From the cell containing the given text, extract its center point as [X, Y] coordinate. 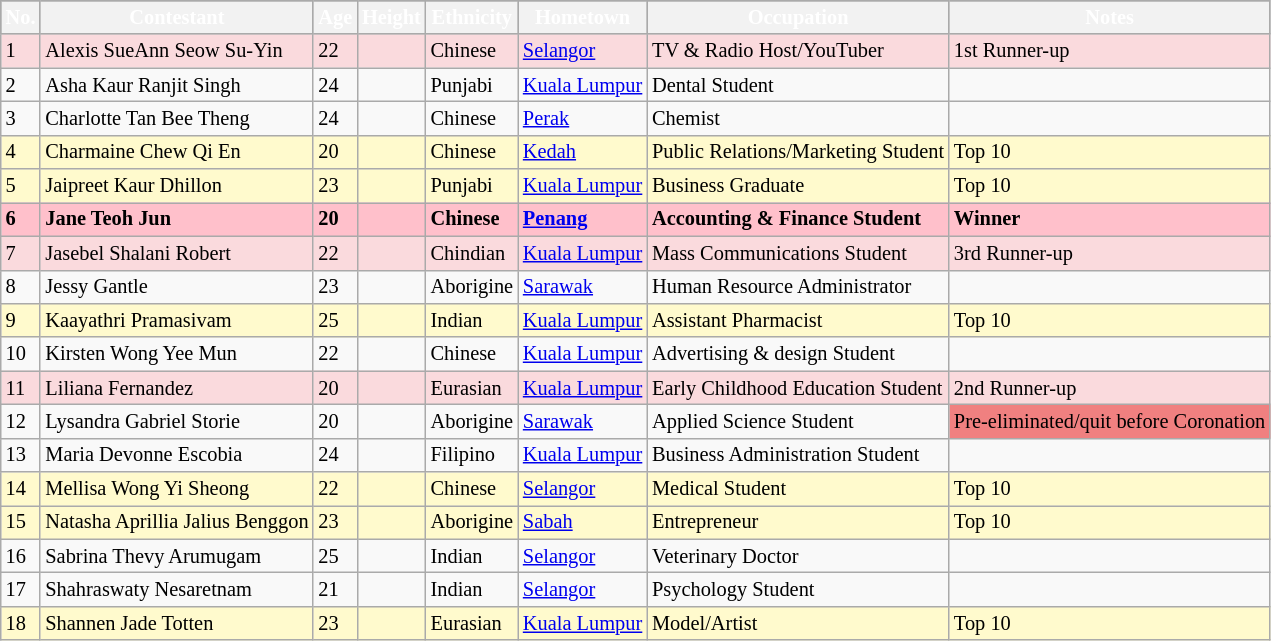
Age [335, 17]
Kirsten Wong Yee Mun [176, 354]
Model/Artist [798, 623]
Early Childhood Education Student [798, 388]
9 [21, 320]
Jasebel Shalani Robert [176, 253]
Hometown [582, 17]
Liliana Fernandez [176, 388]
Mellisa Wong Yi Sheong [176, 489]
Public Relations/Marketing Student [798, 152]
6 [21, 219]
1st Runner-up [1110, 51]
Shahraswaty Nesaretnam [176, 589]
Charlotte Tan Bee Theng [176, 118]
Chemist [798, 118]
Human Resource Administrator [798, 287]
Perak [582, 118]
Jane Teoh Jun [176, 219]
Alexis SueAnn Seow Su-Yin [176, 51]
Shannen Jade Totten [176, 623]
8 [21, 287]
Pre-eliminated/quit before Coronation [1110, 421]
Maria Devonne Escobia [176, 455]
Lysandra Gabriel Storie [176, 421]
11 [21, 388]
3 [21, 118]
Asha Kaur Ranjit Singh [176, 85]
Applied Science Student [798, 421]
Veterinary Doctor [798, 556]
21 [335, 589]
5 [21, 186]
17 [21, 589]
Charmaine Chew Qi En [176, 152]
18 [21, 623]
Business Administration Student [798, 455]
Winner [1110, 219]
2 [21, 85]
14 [21, 489]
1 [21, 51]
Jaipreet Kaur Dhillon [176, 186]
Jessy Gantle [176, 287]
10 [21, 354]
Occupation [798, 17]
13 [21, 455]
Kaayathri Pramasivam [176, 320]
Assistant Pharmacist [798, 320]
Penang [582, 219]
2nd Runner-up [1110, 388]
Kedah [582, 152]
Business Graduate [798, 186]
3rd Runner-up [1110, 253]
Natasha Aprillia Jalius Benggon [176, 522]
Chindian [472, 253]
Accounting & Finance Student [798, 219]
Psychology Student [798, 589]
12 [21, 421]
Entrepreneur [798, 522]
Filipino [472, 455]
4 [21, 152]
Mass Communications Student [798, 253]
Advertising & design Student [798, 354]
No. [21, 17]
Dental Student [798, 85]
Height [392, 17]
Ethnicity [472, 17]
Sabah [582, 522]
15 [21, 522]
Notes [1110, 17]
Sabrina Thevy Arumugam [176, 556]
16 [21, 556]
TV & Radio Host/YouTuber [798, 51]
7 [21, 253]
Contestant [176, 17]
Medical Student [798, 489]
